Find where the given text appears and provide that cell's center as (x, y) coordinate. 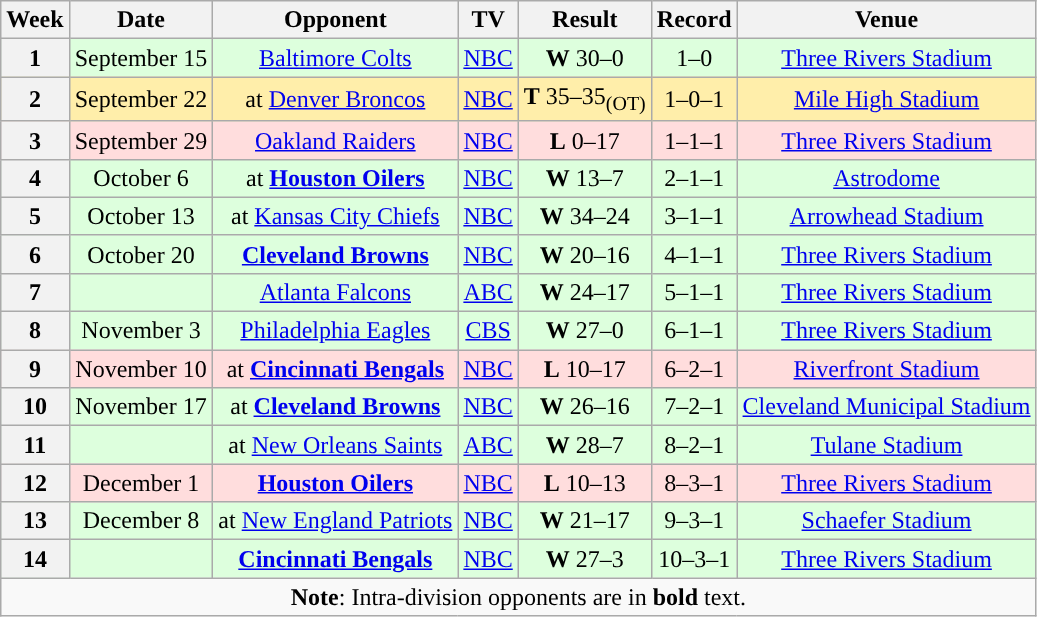
October 13 (141, 216)
7–2–1 (694, 407)
September 22 (141, 99)
6 (35, 254)
Date (141, 20)
4 (35, 178)
at New Orleans Saints (336, 445)
September 29 (141, 140)
at Denver Broncos (336, 99)
December 8 (141, 521)
2–1–1 (694, 178)
October 6 (141, 178)
9 (35, 369)
Opponent (336, 20)
6–2–1 (694, 369)
13 (35, 521)
Cleveland Municipal Stadium (886, 407)
W 30–0 (584, 58)
at Houston Oilers (336, 178)
2 (35, 99)
1 (35, 58)
Houston Oilers (336, 483)
W 26–16 (584, 407)
Cincinnati Bengals (336, 559)
10–3–1 (694, 559)
W 27–0 (584, 331)
at Cincinnati Bengals (336, 369)
10 (35, 407)
1–1–1 (694, 140)
5–1–1 (694, 292)
Arrowhead Stadium (886, 216)
CBS (488, 331)
W 21–17 (584, 521)
September 15 (141, 58)
4–1–1 (694, 254)
November 3 (141, 331)
3–1–1 (694, 216)
8 (35, 331)
8–3–1 (694, 483)
November 10 (141, 369)
9–3–1 (694, 521)
Oakland Raiders (336, 140)
T 35–35(OT) (584, 99)
Venue (886, 20)
7 (35, 292)
December 1 (141, 483)
W 13–7 (584, 178)
Record (694, 20)
October 20 (141, 254)
5 (35, 216)
at Cleveland Browns (336, 407)
Cleveland Browns (336, 254)
Atlanta Falcons (336, 292)
TV (488, 20)
L 0–17 (584, 140)
Baltimore Colts (336, 58)
Tulane Stadium (886, 445)
6–1–1 (694, 331)
1–0 (694, 58)
12 (35, 483)
at New England Patriots (336, 521)
November 17 (141, 407)
Mile High Stadium (886, 99)
W 27–3 (584, 559)
11 (35, 445)
Schaefer Stadium (886, 521)
L 10–17 (584, 369)
Result (584, 20)
Note: Intra-division opponents are in bold text. (518, 597)
1–0–1 (694, 99)
Riverfront Stadium (886, 369)
14 (35, 559)
W 24–17 (584, 292)
Astrodome (886, 178)
W 28–7 (584, 445)
8–2–1 (694, 445)
L 10–13 (584, 483)
Week (35, 20)
W 34–24 (584, 216)
Philadelphia Eagles (336, 331)
W 20–16 (584, 254)
at Kansas City Chiefs (336, 216)
3 (35, 140)
